Capture the cell that displays the provided text and extract its (x, y) central coordinate. 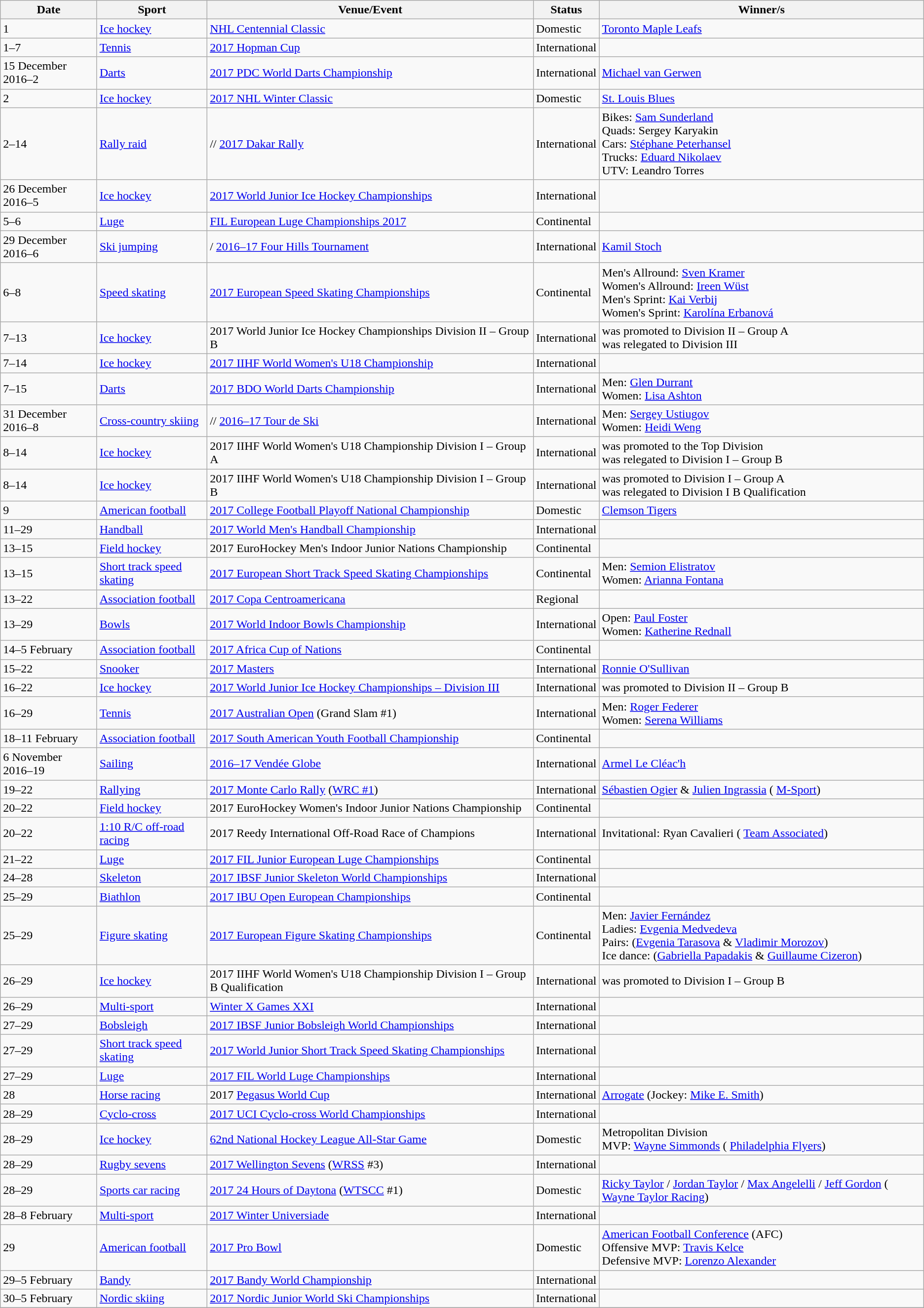
Sport (152, 10)
14–5 February (48, 650)
2017 BDO World Darts Championship (370, 388)
7–13 (48, 338)
2017 World Indoor Bowls Championship (370, 624)
Skeleton (152, 878)
2017 24 Hours of Daytona (WTSCC #1) (370, 1190)
Armel Le Cléac'h (761, 763)
Bowls (152, 624)
26 December 2016–5 (48, 196)
Ricky Taylor / Jordan Taylor / Max Angelelli / Jeff Gordon ( Wayne Taylor Racing) (761, 1190)
29 December 2016–6 (48, 247)
2017 European Short Track Speed Skating Championships (370, 574)
2016–17 Vendée Globe (370, 763)
2017 EuroHockey Women's Indoor Junior Nations Championship (370, 808)
2017 Pegasus World Cup (370, 1095)
Toronto Maple Leafs (761, 29)
// 2017 Dakar Rally (370, 144)
Rugby sevens (152, 1164)
Men: Glen DurrantWomen: Lisa Ashton (761, 388)
28–8 February (48, 1216)
15 December 2016–2 (48, 73)
1:10 R/C off-road racing (152, 833)
2017 Wellington Sevens (WRSS #3) (370, 1164)
Open: Paul FosterWomen: Katherine Rednall (761, 624)
2017 Nordic Junior World Ski Championships (370, 1299)
2017 Africa Cup of Nations (370, 650)
7–15 (48, 388)
19–22 (48, 790)
2017 Masters (370, 669)
2017 EuroHockey Men's Indoor Junior Nations Championship (370, 548)
Bandy (152, 1280)
Rallying (152, 790)
// 2016–17 Tour de Ski (370, 421)
FIL European Luge Championships 2017 (370, 221)
9 (48, 511)
Date (48, 10)
was promoted to the Top Division was relegated to Division I – Group B (761, 453)
1 (48, 29)
Figure skating (152, 935)
Speed skating (152, 292)
was promoted to Division II – Group A was relegated to Division III (761, 338)
29–5 February (48, 1280)
2017 Monte Carlo Rally (WRC #1) (370, 790)
15–22 (48, 669)
Arrogate (Jockey: Mike E. Smith) (761, 1095)
Winter X Games XXI (370, 1006)
Sébastien Ogier & Julien Ingrassia ( M-Sport) (761, 790)
2017 Pro Bowl (370, 1248)
2 (48, 98)
2017 World Junior Ice Hockey Championships – Division III (370, 687)
62nd National Hockey League All-Star Game (370, 1139)
Ronnie O'Sullivan (761, 669)
6 November 2016–19 (48, 763)
6–8 (48, 292)
Biathlon (152, 897)
28 (48, 1095)
Men: Javier FernándezLadies: Evgenia MedvedevaPairs: (Evgenia Tarasova & Vladimir Morozov)Ice dance: (Gabriella Papadakis & Guillaume Cizeron) (761, 935)
7–14 (48, 363)
2017 College Football Playoff National Championship (370, 511)
31 December 2016–8 (48, 421)
2017 NHL Winter Classic (370, 98)
was promoted to Division I – Group B (761, 981)
2017 World Junior Short Track Speed Skating Championships (370, 1051)
/ 2016–17 Four Hills Tournament (370, 247)
Kamil Stoch (761, 247)
2017 IIHF World Women's U18 Championship Division I – Group A (370, 453)
18–11 February (48, 738)
2017 PDC World Darts Championship (370, 73)
2017 World Men's Handball Championship (370, 529)
Status (566, 10)
2–14 (48, 144)
NHL Centennial Classic (370, 29)
Invitational: Ryan Cavalieri ( Team Associated) (761, 833)
5–6 (48, 221)
Metropolitan DivisionMVP: Wayne Simmonds ( Philadelphia Flyers) (761, 1139)
2017 European Speed Skating Championships (370, 292)
Cyclo-cross (152, 1113)
2017 Bandy World Championship (370, 1280)
2017 Australian Open (Grand Slam #1) (370, 713)
Men: Semion ElistratovWomen: Arianna Fontana (761, 574)
Sailing (152, 763)
Horse racing (152, 1095)
2017 Hopman Cup (370, 47)
2017 South American Youth Football Championship (370, 738)
13–29 (48, 624)
was promoted to Division I – Group A was relegated to Division I B Qualification (761, 485)
29 (48, 1248)
Winner/s (761, 10)
St. Louis Blues (761, 98)
2017 IIHF World Women's U18 Championship (370, 363)
Bikes: Sam SunderlandQuads: Sergey KaryakinCars: Stéphane PeterhanselTrucks: Eduard NikolaevUTV: Leandro Torres (761, 144)
2017 FIL Junior European Luge Championships (370, 859)
2017 IIHF World Women's U18 Championship Division I – Group B Qualification (370, 981)
16–22 (48, 687)
Ski jumping (152, 247)
Regional (566, 599)
Cross-country skiing (152, 421)
Michael van Gerwen (761, 73)
13–22 (48, 599)
2017 Winter Universiade (370, 1216)
16–29 (48, 713)
Clemson Tigers (761, 511)
2017 Copa Centroamericana (370, 599)
Men: Sergey UstiugovWomen: Heidi Weng (761, 421)
Rally raid (152, 144)
2017 IBSF Junior Bobsleigh World Championships (370, 1025)
was promoted to Division II – Group B (761, 687)
Snooker (152, 669)
2017 IIHF World Women's U18 Championship Division I – Group B (370, 485)
24–28 (48, 878)
Sports car racing (152, 1190)
11–29 (48, 529)
2017 World Junior Ice Hockey Championships (370, 196)
2017 IBU Open European Championships (370, 897)
Bobsleigh (152, 1025)
1–7 (48, 47)
30–5 February (48, 1299)
Venue/Event (370, 10)
Nordic skiing (152, 1299)
Men: Roger FedererWomen: Serena Williams (761, 713)
American Football Conference (AFC)Offensive MVP: Travis KelceDefensive MVP: Lorenzo Alexander (761, 1248)
2017 UCI Cyclo-cross World Championships (370, 1113)
2017 Reedy International Off-Road Race of Champions (370, 833)
21–22 (48, 859)
Handball (152, 529)
Men's Allround: Sven KramerWomen's Allround: Ireen WüstMen's Sprint: Kai Verbij Women's Sprint: Karolína Erbanová (761, 292)
2017 FIL World Luge Championships (370, 1076)
2017 European Figure Skating Championships (370, 935)
2017 IBSF Junior Skeleton World Championships (370, 878)
2017 World Junior Ice Hockey Championships Division II – Group B (370, 338)
